Capture the cell that displays the provided text and extract its (x, y) central coordinate. 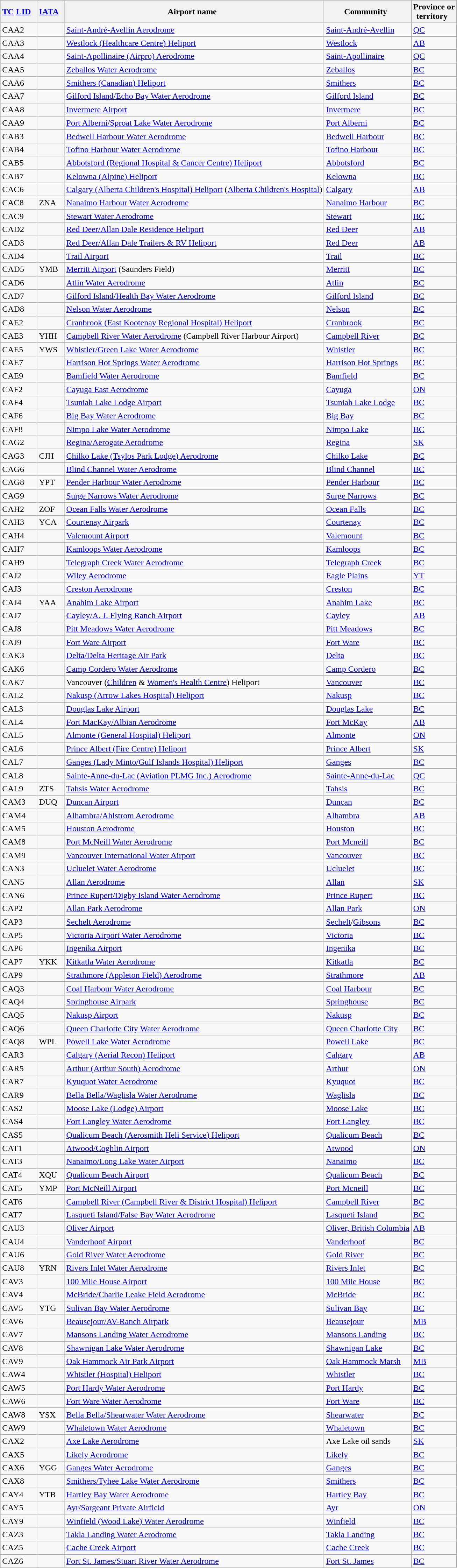
Cranbrook (368, 323)
YTB (51, 1495)
Blind Channel (368, 469)
Fort Langley Water Aerodrome (194, 1122)
Strathmore (368, 975)
CAA8 (19, 110)
Queen Charlotte City Water Aerodrome (194, 1028)
Lasqueti Island (368, 1215)
Fort St. James/Stuart River Water Aerodrome (194, 1561)
Prince Albert (368, 749)
Arthur (368, 1068)
CAM8 (19, 842)
Westlock (368, 43)
CAY9 (19, 1521)
Port Hardy Water Aerodrome (194, 1388)
CAA4 (19, 56)
Tsuniah Lake Lodge Airport (194, 403)
CAS2 (19, 1108)
CAA9 (19, 123)
CAY5 (19, 1508)
CAK3 (19, 656)
Trail Airport (194, 256)
Coal Harbour (368, 988)
CAR5 (19, 1068)
CAR9 (19, 1095)
CAY4 (19, 1495)
YMP (51, 1188)
CAD4 (19, 256)
CAT6 (19, 1201)
Fort McKay (368, 722)
Allan Park (368, 909)
Takla Landing Water Aerodrome (194, 1534)
Ingenika Airport (194, 948)
CAD6 (19, 283)
CAG9 (19, 496)
Bedwell Harbour (368, 136)
CAW4 (19, 1375)
Lasqueti Island/False Bay Water Aerodrome (194, 1215)
CAU4 (19, 1242)
Victoria Airport Water Aerodrome (194, 935)
YTG (51, 1308)
CAL5 (19, 735)
Port Alberni (368, 123)
Likely (368, 1454)
CAV5 (19, 1308)
Springhouse Airpark (194, 1002)
ZOF (51, 509)
Rivers Inlet Water Aerodrome (194, 1268)
Big Bay (368, 416)
Fort St. James (368, 1561)
Bamfield Water Aerodrome (194, 376)
Qualicum Beach Airport (194, 1175)
Winfield (Wood Lake) Water Aerodrome (194, 1521)
Saint-Apollinaire (Airpro) Aerodrome (194, 56)
CAN6 (19, 895)
CAQ8 (19, 1042)
Zeballos (368, 70)
Shawnigan Lake (368, 1348)
CAX5 (19, 1454)
Valemount (368, 536)
Axe Lake oil sands (368, 1441)
Cache Creek Airport (194, 1548)
CAB3 (19, 136)
DUQ (51, 802)
CAJ2 (19, 575)
Ganges (Lady Minto/Gulf Islands Hospital) Heliport (194, 762)
CAM3 (19, 802)
Kamloops Water Aerodrome (194, 549)
CAH9 (19, 562)
Vanderhoof (368, 1242)
CAJ9 (19, 642)
Atwood/Coghlin Airport (194, 1148)
CAJ7 (19, 616)
Port McNeill Water Aerodrome (194, 842)
Red Deer/Allan Dale Residence Heliport (194, 229)
CAL6 (19, 749)
CAF2 (19, 389)
CAW6 (19, 1401)
Sainte-Anne-du-Lac (Aviation PLMG Inc.) Aerodrome (194, 775)
Tsuniah Lake Lodge (368, 403)
Mansons Landing Water Aerodrome (194, 1335)
CJH (51, 456)
Ganges Water Aerodrome (194, 1468)
Beausejour/AV-Ranch Airpark (194, 1321)
CAV6 (19, 1321)
Shearwater (368, 1414)
CAH3 (19, 522)
Houston Aerodrome (194, 829)
CAN3 (19, 869)
CAB7 (19, 176)
CAD7 (19, 296)
Atwood (368, 1148)
CAX8 (19, 1481)
CAL8 (19, 775)
YRN (51, 1268)
Sainte-Anne-du-Lac (368, 775)
Moose Lake (Lodge) Airport (194, 1108)
Chilko Lake (Tsylos Park Lodge) Aerodrome (194, 456)
Bella Bella/Waglisla Water Aerodrome (194, 1095)
CAE7 (19, 362)
CAC9 (19, 216)
CAE3 (19, 336)
Waglisla (368, 1095)
Powell Lake Water Aerodrome (194, 1042)
Bamfield (368, 376)
CAF8 (19, 429)
YWS (51, 349)
Vancouver International Water Airport (194, 855)
Takla Landing (368, 1534)
CAU6 (19, 1255)
Pender Harbour Water Aerodrome (194, 482)
Almonte (General Hospital) Heliport (194, 735)
CAL7 (19, 762)
Bella Bella/Shearwater Water Aerodrome (194, 1414)
CAC8 (19, 203)
Rivers Inlet (368, 1268)
Springhouse (368, 1002)
CAD2 (19, 229)
CAQ6 (19, 1028)
Anahim Lake Airport (194, 602)
Coal Harbour Water Aerodrome (194, 988)
Pitt Meadows Water Aerodrome (194, 629)
Atlin Water Aerodrome (194, 283)
CAL2 (19, 695)
CAN5 (19, 882)
Tofino Harbour Water Aerodrome (194, 149)
Surge Narrows (368, 496)
Kitkatla (368, 962)
Airport name (194, 12)
XQU (51, 1175)
YKK (51, 962)
CAG2 (19, 443)
Westlock (Healthcare Centre) Heliport (194, 43)
Atlin (368, 283)
Nanaimo (368, 1161)
CAK7 (19, 682)
CAA3 (19, 43)
TC LID (19, 12)
Delta (368, 656)
Victoria (368, 935)
Calgary (Alberta Children's Hospital) Heliport (Alberta Children's Hospital) (194, 190)
Red Deer/Allan Dale Trailers & RV Heliport (194, 243)
Saint-André-Avellin Aerodrome (194, 30)
Tahsis Water Aerodrome (194, 789)
Mansons Landing (368, 1335)
YGG (51, 1468)
Douglas Lake Airport (194, 709)
YHH (51, 336)
Fort Ware Airport (194, 642)
CAH4 (19, 536)
Shawnigan Lake Water Aerodrome (194, 1348)
Port Hardy (368, 1388)
Harrison Hot Springs Water Aerodrome (194, 362)
Gold River Water Aerodrome (194, 1255)
CAT5 (19, 1188)
YPT (51, 482)
Merritt Airport (Saunders Field) (194, 269)
Saint-André-Avellin (368, 30)
CAD3 (19, 243)
CAU8 (19, 1268)
Community (368, 12)
Hartley Bay (368, 1495)
Gilford Island/Health Bay Water Aerodrome (194, 296)
100 Mile House (368, 1281)
Qualicum Beach (Aerosmith Heli Service) Heliport (194, 1135)
CAZ6 (19, 1561)
Allan (368, 882)
Nanaimo Harbour Water Aerodrome (194, 203)
CAE9 (19, 376)
Ayr (368, 1508)
Big Bay Water Aerodrome (194, 416)
Eagle Plains (368, 575)
Sulivan Bay (368, 1308)
CAH2 (19, 509)
CAW5 (19, 1388)
Port Alberni/Sproat Lake Water Aerodrome (194, 123)
Duncan (368, 802)
Likely Aerodrome (194, 1454)
Stewart Water Aerodrome (194, 216)
CAV3 (19, 1281)
Surge Narrows Water Aerodrome (194, 496)
WPL (51, 1042)
Oak Hammock Air Park Airport (194, 1361)
CAZ5 (19, 1548)
Ocean Falls Water Aerodrome (194, 509)
McBride (368, 1295)
CAQ4 (19, 1002)
CAM5 (19, 829)
Vanderhoof Airport (194, 1242)
Ingenika (368, 948)
Trail (368, 256)
Ucluelet Water Aerodrome (194, 869)
CAQ5 (19, 1015)
Arthur (Arthur South) Aerodrome (194, 1068)
Regina/Aerogate Aerodrome (194, 443)
Sechelt Aerodrome (194, 922)
CAA2 (19, 30)
Allan Aerodrome (194, 882)
Whistler (Hospital) Heliport (194, 1375)
Whaletown Water Aerodrome (194, 1428)
Ocean Falls (368, 509)
CAX2 (19, 1441)
Ayr/Sargeant Private Airfield (194, 1508)
Moose Lake (368, 1108)
Nakusp (Arrow Lakes Hospital) Heliport (194, 695)
CAT3 (19, 1161)
Allan Park Aerodrome (194, 909)
CAP9 (19, 975)
CAJ3 (19, 589)
ZNA (51, 203)
Camp Cordero Water Aerodrome (194, 669)
Cayley (368, 616)
CAB4 (19, 149)
Nelson Water Aerodrome (194, 309)
CAP3 (19, 922)
CAM4 (19, 815)
CAV9 (19, 1361)
Pender Harbour (368, 482)
Cranbrook (East Kootenay Regional Hospital) Heliport (194, 323)
Prince Rupert/Digby Island Water Aerodrome (194, 895)
Telegraph Creek (368, 562)
CAA5 (19, 70)
Sulivan Bay Water Aerodrome (194, 1308)
Hartley Bay Water Aerodrome (194, 1495)
CAQ3 (19, 988)
Whaletown (368, 1428)
Tofino Harbour (368, 149)
Merritt (368, 269)
CAT4 (19, 1175)
Kamloops (368, 549)
Duncan Airport (194, 802)
Kyuquot Water Aerodrome (194, 1082)
CAH7 (19, 549)
Stewart (368, 216)
Port McNeill Airport (194, 1188)
Nimpo Lake (368, 429)
CAM9 (19, 855)
Alhambra (368, 815)
CAL9 (19, 789)
Kelowna (Alpine) Heliport (194, 176)
Kitkatla Water Aerodrome (194, 962)
YAA (51, 602)
CAE5 (19, 349)
Creston Aerodrome (194, 589)
Creston (368, 589)
CAP2 (19, 909)
YMB (51, 269)
Prince Rupert (368, 895)
CAW8 (19, 1414)
CAS5 (19, 1135)
Blind Channel Water Aerodrome (194, 469)
Valemount Airport (194, 536)
Kelowna (368, 176)
Oliver, British Columbia (368, 1228)
McBride/Charlie Leake Field Aerodrome (194, 1295)
IATA (51, 12)
Bedwell Harbour Water Aerodrome (194, 136)
CAS4 (19, 1122)
Abbotsford (Regional Hospital & Cancer Centre) Heliport (194, 163)
Harrison Hot Springs (368, 362)
CAR7 (19, 1082)
CAU3 (19, 1228)
Cache Creek (368, 1548)
CAX6 (19, 1468)
Tahsis (368, 789)
Fort Langley (368, 1122)
CAF6 (19, 416)
Fort MacKay/Albian Aerodrome (194, 722)
CAV8 (19, 1348)
Invermere (368, 110)
Ucluelet (368, 869)
Prince Albert (Fire Centre) Heliport (194, 749)
Nanaimo Harbour (368, 203)
100 Mile House Airport (194, 1281)
CAF4 (19, 403)
CAJ4 (19, 602)
Saint-Apollinaire (368, 56)
Almonte (368, 735)
Gold River (368, 1255)
CAW9 (19, 1428)
Nanaimo/Long Lake Water Airport (194, 1161)
Smithers/Tyhee Lake Water Aerodrome (194, 1481)
CAD8 (19, 309)
Cayuga (368, 389)
CAL4 (19, 722)
CAG8 (19, 482)
Vancouver (Children & Women's Health Centre) Heliport (194, 682)
Camp Cordero (368, 669)
Houston (368, 829)
YCA (51, 522)
CAP5 (19, 935)
Invermere Airport (194, 110)
CAT7 (19, 1215)
Nelson (368, 309)
CAT1 (19, 1148)
Wiley Aerodrome (194, 575)
YSX (51, 1414)
Chilko Lake (368, 456)
Sechelt/Gibsons (368, 922)
CAG3 (19, 456)
Beausejour (368, 1321)
Calgary (Aerial Recon) Heliport (194, 1055)
Douglas Lake (368, 709)
Strathmore (Appleton Field) Aerodrome (194, 975)
CAE2 (19, 323)
Smithers (Canadian) Heliport (194, 83)
ZTS (51, 789)
Zeballos Water Aerodrome (194, 70)
CAV7 (19, 1335)
Cayley/A. J. Flying Ranch Airport (194, 616)
Campbell River Water Aerodrome (Campbell River Harbour Airport) (194, 336)
CAP6 (19, 948)
CAJ8 (19, 629)
Province orterritory (434, 12)
CAA6 (19, 83)
Courtenay (368, 522)
Whistler/Green Lake Water Aerodrome (194, 349)
Oak Hammock Marsh (368, 1361)
Delta/Delta Heritage Air Park (194, 656)
Axe Lake Aerodrome (194, 1441)
Pitt Meadows (368, 629)
CAK6 (19, 669)
Queen Charlotte City (368, 1028)
Courtenay Airpark (194, 522)
YT (434, 575)
CAZ3 (19, 1534)
Cayuga East Aerodrome (194, 389)
Powell Lake (368, 1042)
CAC6 (19, 190)
Anahim Lake (368, 602)
Kyuquot (368, 1082)
Nimpo Lake Water Aerodrome (194, 429)
Fort Ware Water Aerodrome (194, 1401)
CAL3 (19, 709)
CAP7 (19, 962)
Regina (368, 443)
CAD5 (19, 269)
CAR3 (19, 1055)
Abbotsford (368, 163)
CAV4 (19, 1295)
Gilford Island/Echo Bay Water Aerodrome (194, 96)
Telegraph Creek Water Aerodrome (194, 562)
Oliver Airport (194, 1228)
CAB5 (19, 163)
CAG6 (19, 469)
Alhambra/Ahlstrom Aerodrome (194, 815)
Winfield (368, 1521)
Nakusp Airport (194, 1015)
Campbell River (Campbell River & District Hospital) Heliport (194, 1201)
CAA7 (19, 96)
